Pinpoint the cell where the given text exists, returning its (x, y) midpoint coordinate. 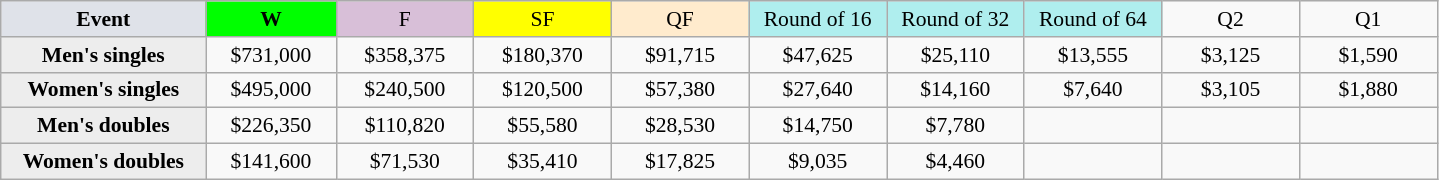
$27,640 (818, 90)
$358,375 (405, 55)
Men's doubles (104, 126)
$3,105 (1231, 90)
Q1 (1368, 19)
$57,380 (680, 90)
$55,580 (543, 126)
$4,460 (955, 162)
$1,880 (1368, 90)
QF (680, 19)
Round of 16 (818, 19)
SF (543, 19)
$91,715 (680, 55)
$226,350 (271, 126)
$35,410 (543, 162)
Round of 32 (955, 19)
$47,625 (818, 55)
$3,125 (1231, 55)
F (405, 19)
$141,600 (271, 162)
$17,825 (680, 162)
Women's doubles (104, 162)
$731,000 (271, 55)
$14,750 (818, 126)
Women's singles (104, 90)
W (271, 19)
Men's singles (104, 55)
Event (104, 19)
Round of 64 (1093, 19)
$120,500 (543, 90)
$9,035 (818, 162)
$14,160 (955, 90)
Q2 (1231, 19)
$13,555 (1093, 55)
$1,590 (1368, 55)
$25,110 (955, 55)
$240,500 (405, 90)
$7,780 (955, 126)
$7,640 (1093, 90)
$180,370 (543, 55)
$495,000 (271, 90)
$28,530 (680, 126)
$110,820 (405, 126)
$71,530 (405, 162)
